Locate the cell with the specified text and output its (x, y) center coordinate. 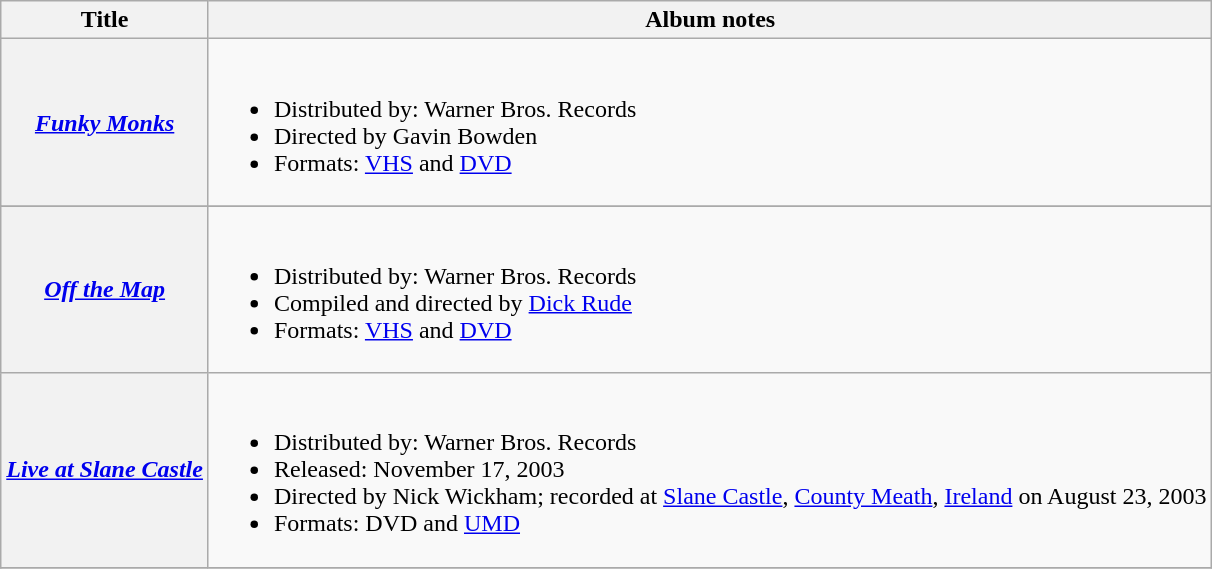
Off the Map (105, 290)
Album notes (710, 20)
Live at Slane Castle (105, 470)
Funky Monks (105, 122)
Distributed by: Warner Bros. RecordsDirected by Gavin BowdenFormats: VHS and DVD (710, 122)
Title (105, 20)
Distributed by: Warner Bros. RecordsCompiled and directed by Dick RudeFormats: VHS and DVD (710, 290)
